Identify which cell holds the provided text, then report its (X, Y) central coordinate. 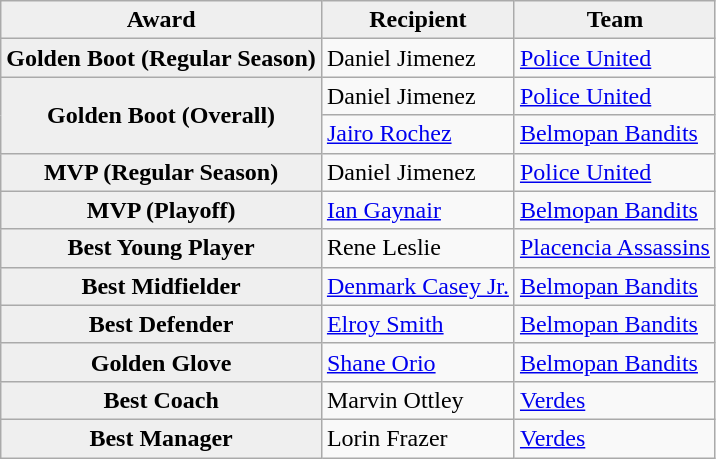
Ian Gaynair (418, 210)
Jairo Rochez (418, 134)
Lorin Frazer (418, 438)
Golden Boot (Overall) (162, 115)
Golden Boot (Regular Season) (162, 58)
Team (614, 20)
Best Coach (162, 400)
Golden Glove (162, 362)
Placencia Assassins (614, 248)
Best Manager (162, 438)
Denmark Casey Jr. (418, 286)
Shane Orio (418, 362)
Best Young Player (162, 248)
Rene Leslie (418, 248)
Best Midfielder (162, 286)
Elroy Smith (418, 324)
MVP (Playoff) (162, 210)
Award (162, 20)
MVP (Regular Season) (162, 172)
Best Defender (162, 324)
Recipient (418, 20)
Marvin Ottley (418, 400)
